Extract the [X, Y] coordinate from the center of the cell holding the provided text.  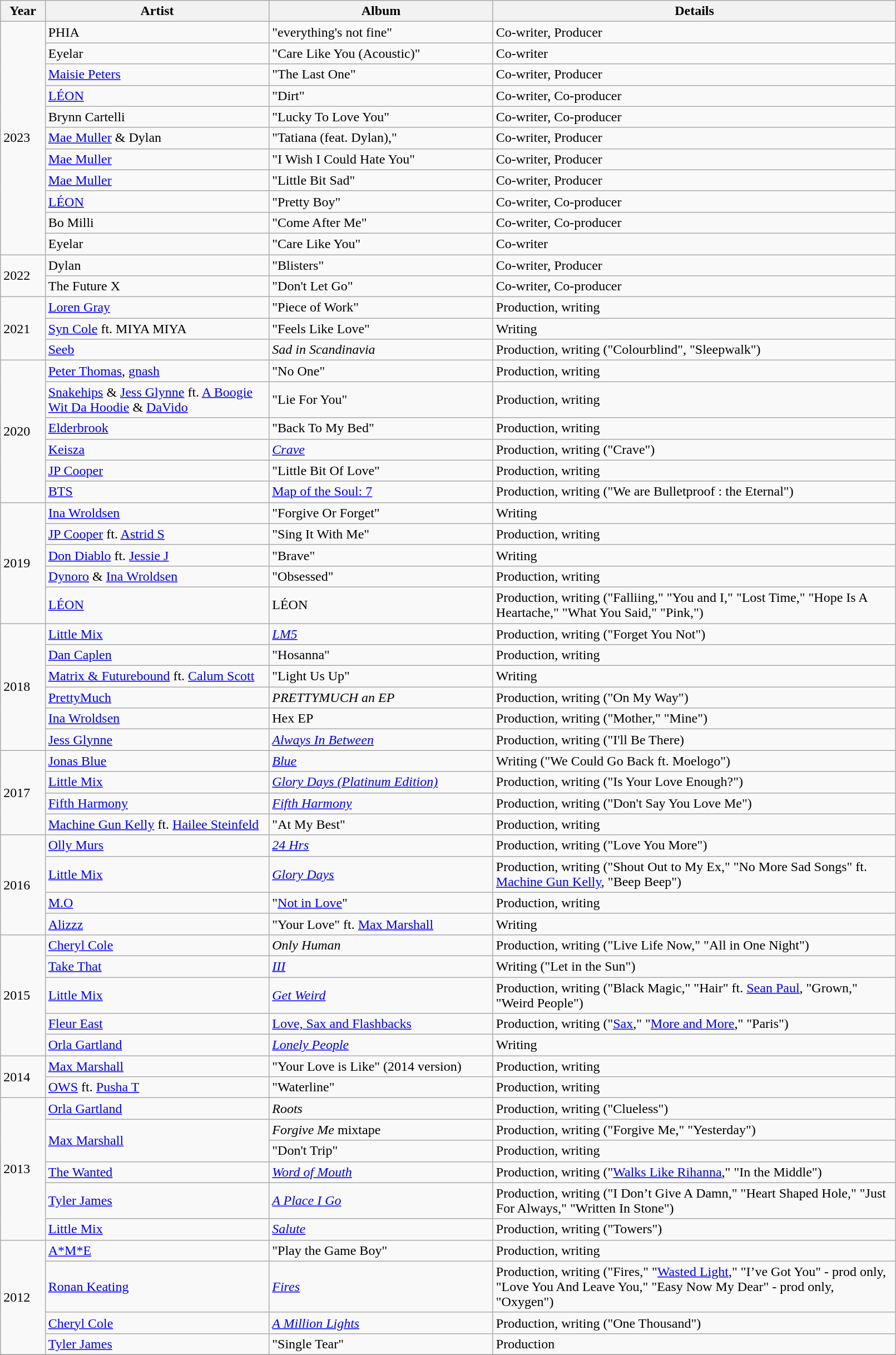
Dynoro & Ina Wroldsen [157, 576]
2018 [23, 686]
Machine Gun Kelly ft. Hailee Steinfeld [157, 824]
Peter Thomas, gnash [157, 371]
M.O [157, 903]
A*M*E [157, 1250]
Hex EP [382, 719]
2012 [23, 1297]
Production, writing ("I'll Be There) [694, 740]
Love, Sax and Flashbacks [382, 1024]
"Your Love" ft. Max Marshall [382, 924]
Alizzz [157, 924]
"Waterline" [382, 1087]
Writing ("Let in the Sun") [694, 966]
Loren Gray [157, 308]
OWS ft. Pusha T [157, 1087]
2015 [23, 995]
Crave [382, 449]
Only Human [382, 945]
"Little Bit Sad" [382, 180]
III [382, 966]
Ronan Keating [157, 1287]
A Place I Go [382, 1200]
"Forgive Or Forget" [382, 513]
"Single Tear" [382, 1344]
Production, writing ("Live Life Now," "All in One Night") [694, 945]
Fires [382, 1287]
Production, writing ("On My Way") [694, 698]
"Pretty Boy" [382, 201]
Forgive Me mixtape [382, 1130]
"Back To My Bed" [382, 428]
Production, writing ("Walks Like Rihanna," "In the Middle") [694, 1172]
Matrix & Futurebound ft. Calum Scott [157, 676]
"Not in Love" [382, 903]
Lonely People [382, 1045]
PrettyMuch [157, 698]
Production, writing ("Love You More") [694, 845]
PRETTYMUCH an EP [382, 698]
Production, writing ("Fires," "Wasted Light," "I’ve Got You" - prod only, "Love You And Leave You," "Easy Now My Dear" - prod only, "Oxygen") [694, 1287]
Writing ("We Could Go Back ft. Moelogo") [694, 761]
LM5 [382, 634]
Production, writing ("Crave") [694, 449]
A Million Lights [382, 1323]
"I Wish I Could Hate You" [382, 159]
"At My Best" [382, 824]
"Light Us Up" [382, 676]
Dylan [157, 265]
Blue [382, 761]
"Tatiana (feat. Dylan)," [382, 138]
"Don't Let Go" [382, 286]
"Sing It With Me" [382, 534]
"Dirt" [382, 96]
"The Last One" [382, 75]
Production [694, 1344]
PHIA [157, 32]
Keisza [157, 449]
Syn Cole ft. MIYA MIYA [157, 329]
Sad in Scandinavia [382, 350]
2014 [23, 1077]
Always In Between [382, 740]
Production, writing ("Is Your Love Enough?") [694, 782]
2022 [23, 276]
Production, writing ("Mother," "Mine") [694, 719]
"Care Like You (Acoustic)" [382, 53]
"No One" [382, 371]
24 Hrs [382, 845]
Roots [382, 1109]
2023 [23, 138]
"Lie For You" [382, 399]
"everything's not fine" [382, 32]
2021 [23, 329]
2016 [23, 884]
Map of the Soul: 7 [382, 492]
Maisie Peters [157, 75]
Production, writing ("Towers") [694, 1229]
Artist [157, 11]
Production, writing ("I Don’t Give A Damn," "Heart Shaped Hole," "Just For Always," "Written In Stone") [694, 1200]
Production, writing ("One Thousand") [694, 1323]
Jonas Blue [157, 761]
"Play the Game Boy" [382, 1250]
Mae Muller & Dylan [157, 138]
Production, writing ("Don't Say You Love Me") [694, 803]
Fleur East [157, 1024]
Production, writing ("Falliing," "You and I," "Lost Time," "Hope Is A Heartache," "What You Said," "Pink,") [694, 605]
2020 [23, 432]
Album [382, 11]
Production, writing ("Black Magic," "Hair" ft. Sean Paul, "Grown," "Weird People") [694, 995]
Production, writing ("Clueless") [694, 1109]
JP Cooper [157, 471]
"Care Like You" [382, 244]
Bo Milli [157, 222]
Elderbrook [157, 428]
Jess Glynne [157, 740]
"Don't Trip" [382, 1151]
BTS [157, 492]
Glory Days (Platinum Edition) [382, 782]
Details [694, 11]
Word of Mouth [382, 1172]
"Blisters" [382, 265]
Production, writing ("Colourblind", "Sleepwalk") [694, 350]
"Obsessed" [382, 576]
"Lucky To Love You" [382, 117]
The Wanted [157, 1172]
Production, writing ("Sax," "More and More," "Paris") [694, 1024]
Olly Murs [157, 845]
Production, writing ("We are Bulletproof : the Eternal") [694, 492]
Don Diablo ft. Jessie J [157, 555]
Year [23, 11]
"Hosanna" [382, 655]
JP Cooper ft. Astrid S [157, 534]
2019 [23, 563]
2013 [23, 1169]
Snakehips & Jess Glynne ft. A Boogie Wit Da Hoodie & DaVido [157, 399]
"Piece of Work" [382, 308]
Production, writing ("Forgive Me," "Yesterday") [694, 1130]
Dan Caplen [157, 655]
"Your Love is Like" (2014 version) [382, 1066]
Seeb [157, 350]
"Little Bit Of Love" [382, 471]
Get Weird [382, 995]
"Come After Me" [382, 222]
Take That [157, 966]
2017 [23, 793]
Production, writing ("Forget You Not") [694, 634]
Production, writing ("Shout Out to My Ex," "No More Sad Songs" ft. Machine Gun Kelly, "Beep Beep") [694, 874]
Glory Days [382, 874]
Salute [382, 1229]
Brynn Cartelli [157, 117]
The Future X [157, 286]
"Brave" [382, 555]
"Feels Like Love" [382, 329]
